Scan for the cell matching the given text and deliver its (x, y) coordinate at center. 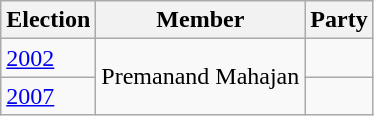
2002 (48, 58)
Election (48, 20)
Member (200, 20)
Party (339, 20)
Premanand Mahajan (200, 77)
2007 (48, 96)
